Find where the given text appears and provide that cell's center as (x, y) coordinate. 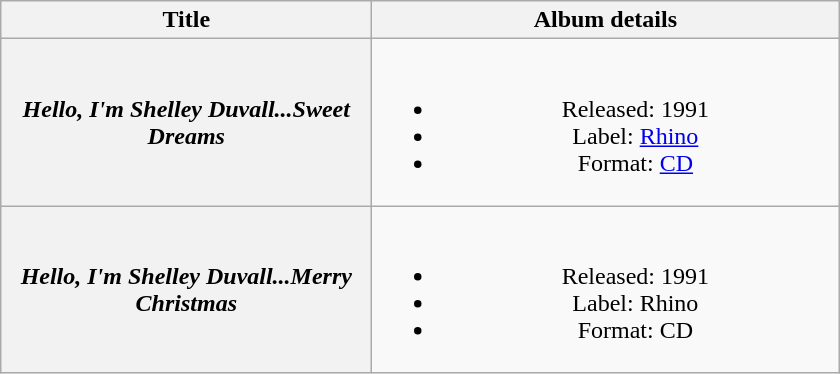
Title (186, 20)
Hello, I'm Shelley Duvall...Sweet Dreams (186, 122)
Hello, I'm Shelley Duvall...Merry Christmas (186, 290)
Album details (606, 20)
